Extract the [X, Y] coordinate from the center of the cell holding the provided text.  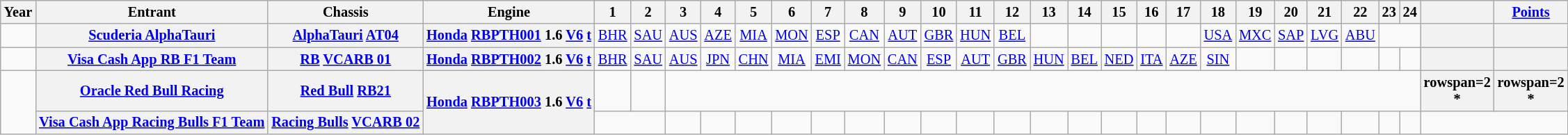
6 [792, 12]
Honda RBPTH003 1.6 V6 t [509, 102]
NED [1119, 59]
ITA [1151, 59]
Visa Cash App RB F1 Team [152, 59]
10 [939, 12]
Red Bull RB21 [345, 90]
Points [1531, 12]
3 [683, 12]
13 [1049, 12]
USA [1218, 35]
20 [1291, 12]
JPN [718, 59]
7 [828, 12]
9 [903, 12]
8 [864, 12]
SIN [1218, 59]
21 [1325, 12]
5 [754, 12]
Scuderia AlphaTauri [152, 35]
MXC [1255, 35]
12 [1012, 12]
22 [1361, 12]
19 [1255, 12]
Honda RBPTH001 1.6 V6 t [509, 35]
RB VCARB 01 [345, 59]
24 [1410, 12]
14 [1085, 12]
Honda RBPTH002 1.6 V6 t [509, 59]
AlphaTauri AT04 [345, 35]
Visa Cash App Racing Bulls F1 Team [152, 122]
Racing Bulls VCARB 02 [345, 122]
Year [18, 12]
23 [1389, 12]
15 [1119, 12]
1 [613, 12]
16 [1151, 12]
18 [1218, 12]
Entrant [152, 12]
CHN [754, 59]
2 [648, 12]
EMI [828, 59]
Oracle Red Bull Racing [152, 90]
SAP [1291, 35]
11 [975, 12]
Chassis [345, 12]
LVG [1325, 35]
17 [1183, 12]
4 [718, 12]
Engine [509, 12]
ABU [1361, 35]
